Provide the (x, y) coordinate of the cell's center where the given text is located.  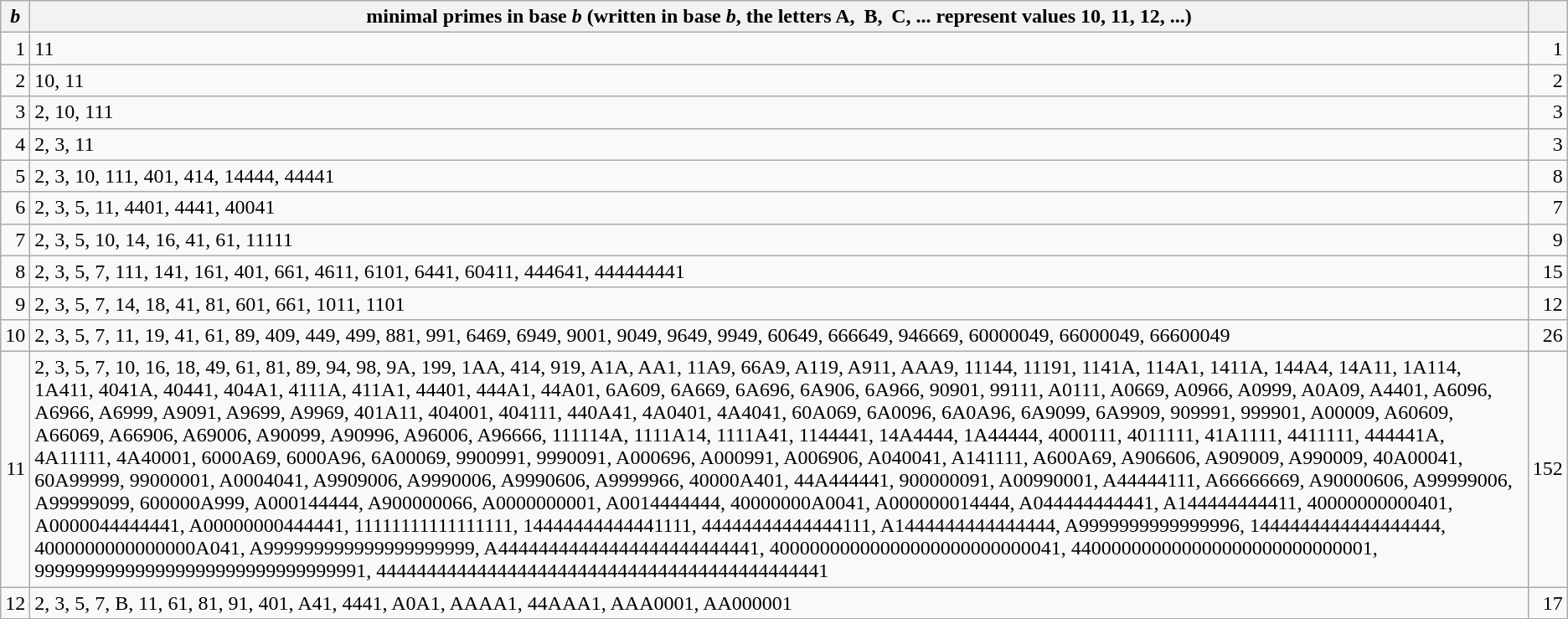
2, 10, 111 (779, 112)
2, 3, 5, 7, 14, 18, 41, 81, 601, 661, 1011, 1101 (779, 303)
6 (15, 208)
2, 3, 5, 7, 111, 141, 161, 401, 661, 4611, 6101, 6441, 60411, 444641, 444444441 (779, 271)
minimal primes in base b (written in base b, the letters A, B, C, ... represent values 10, 11, 12, ...) (779, 17)
4 (15, 144)
17 (1548, 602)
2, 3, 5, 11, 4401, 4441, 40041 (779, 208)
15 (1548, 271)
152 (1548, 469)
26 (1548, 335)
2, 3, 5, 7, 11, 19, 41, 61, 89, 409, 449, 499, 881, 991, 6469, 6949, 9001, 9049, 9649, 9949, 60649, 666649, 946669, 60000049, 66000049, 66600049 (779, 335)
10, 11 (779, 80)
2, 3, 10, 111, 401, 414, 14444, 44441 (779, 176)
2, 3, 5, 10, 14, 16, 41, 61, 11111 (779, 240)
2, 3, 5, 7, B, 11, 61, 81, 91, 401, A41, 4441, A0A1, AAAA1, 44AAA1, AAA0001, AA000001 (779, 602)
2, 3, 11 (779, 144)
b (15, 17)
5 (15, 176)
10 (15, 335)
